Locate the cell with the specified text and output its [x, y] center coordinate. 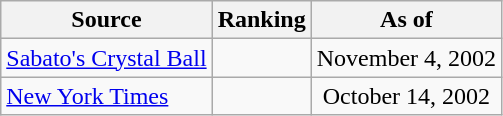
October 14, 2002 [406, 96]
As of [406, 20]
Ranking [262, 20]
Sabato's Crystal Ball [106, 58]
Source [106, 20]
New York Times [106, 96]
November 4, 2002 [406, 58]
